For the text-containing cell, return its midpoint in [X, Y] coordinate format. 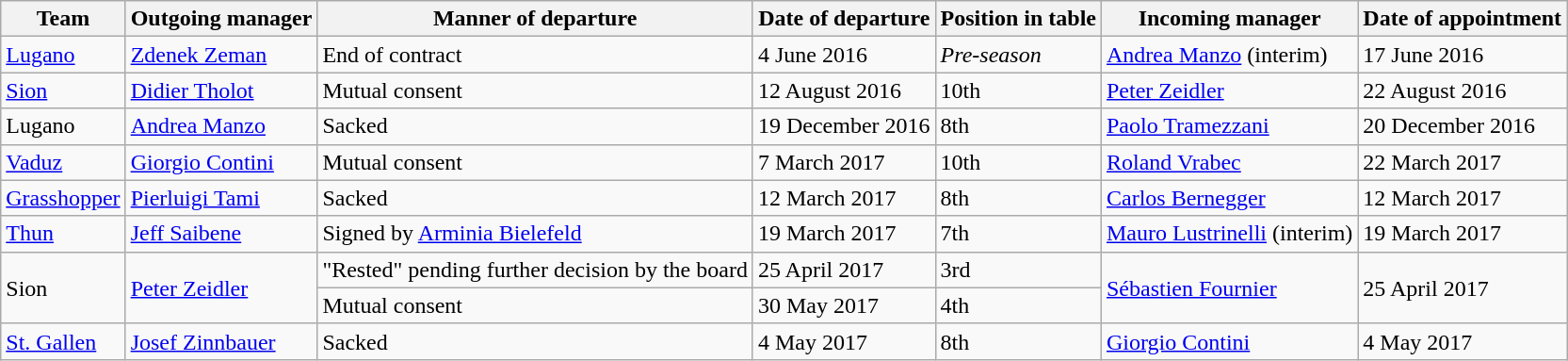
Pierluigi Tami [221, 198]
Manner of departure [535, 19]
Didier Tholot [221, 90]
Signed by Arminia Bielefeld [535, 234]
Date of appointment [1463, 19]
Outgoing manager [221, 19]
Josef Zinnbauer [221, 341]
Andrea Manzo (interim) [1229, 55]
17 June 2016 [1463, 55]
Incoming manager [1229, 19]
19 December 2016 [844, 126]
Roland Vrabec [1229, 162]
22 August 2016 [1463, 90]
20 December 2016 [1463, 126]
Jeff Saibene [221, 234]
Vaduz [63, 162]
Pre-season [1018, 55]
Paolo Tramezzani [1229, 126]
12 August 2016 [844, 90]
Position in table [1018, 19]
St. Gallen [63, 341]
22 March 2017 [1463, 162]
4th [1018, 305]
7th [1018, 234]
Carlos Bernegger [1229, 198]
30 May 2017 [844, 305]
3rd [1018, 270]
Mauro Lustrinelli (interim) [1229, 234]
End of contract [535, 55]
Thun [63, 234]
Team [63, 19]
Andrea Manzo [221, 126]
7 March 2017 [844, 162]
Date of departure [844, 19]
"Rested" pending further decision by the board [535, 270]
4 June 2016 [844, 55]
Zdenek Zeman [221, 55]
Grasshopper [63, 198]
Sébastien Fournier [1229, 287]
